From the cell containing the given text, extract its center point as (x, y) coordinate. 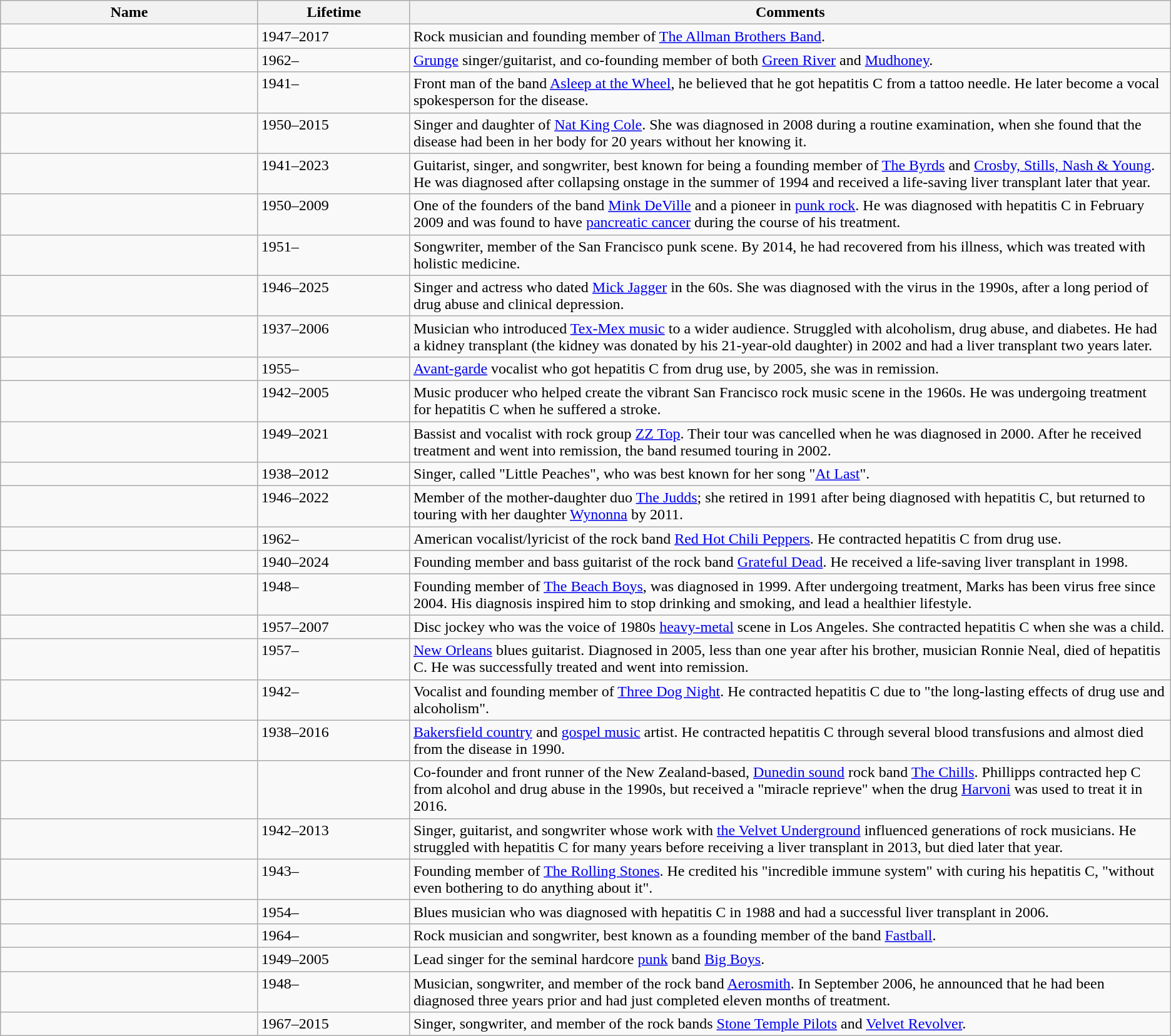
1938–2016 (334, 741)
1942– (334, 699)
1940–2024 (334, 562)
1947–2017 (334, 36)
1941–2023 (334, 174)
Blues musician who was diagnosed with hepatitis C in 1988 and had a successful liver transplant in 2006. (790, 912)
Name (129, 13)
1964– (334, 935)
Singer, called "Little Peaches", who was best known for her song "At Last". (790, 474)
1950–2015 (334, 133)
1949–2005 (334, 959)
1954– (334, 912)
Bakersfield country and gospel music artist. He contracted hepatitis C through several blood transfusions and almost died from the disease in 1990. (790, 741)
1949–2021 (334, 442)
1938–2012 (334, 474)
Lead singer for the seminal hardcore punk band Big Boys. (790, 959)
Founding member and bass guitarist of the rock band Grateful Dead. He received a life-saving liver transplant in 1998. (790, 562)
Comments (790, 13)
Songwriter, member of the San Francisco punk scene. By 2014, he had recovered from his illness, which was treated with holistic medicine. (790, 255)
Rock musician and founding member of The Allman Brothers Band. (790, 36)
Singer, songwriter, and member of the rock bands Stone Temple Pilots and Velvet Revolver. (790, 1024)
Avant-garde vocalist who got hepatitis C from drug use, by 2005, she was in remission. (790, 368)
1942–2013 (334, 838)
1951– (334, 255)
Rock musician and songwriter, best known as a founding member of the band Fastball. (790, 935)
1957–2007 (334, 627)
1955– (334, 368)
Lifetime (334, 13)
Vocalist and founding member of Three Dog Night. He contracted hepatitis C due to "the long-lasting effects of drug use and alcoholism". (790, 699)
1941– (334, 93)
1957– (334, 659)
1943– (334, 880)
Grunge singer/guitarist, and co-founding member of both Green River and Mudhoney. (790, 60)
1946–2022 (334, 507)
1937–2006 (334, 337)
1967–2015 (334, 1024)
1946–2025 (334, 295)
1950–2009 (334, 214)
Disc jockey who was the voice of 1980s heavy-metal scene in Los Angeles. She contracted hepatitis C when she was a child. (790, 627)
1942–2005 (334, 400)
American vocalist/lyricist of the rock band Red Hot Chili Peppers. He contracted hepatitis C from drug use. (790, 539)
